Capture the cell that displays the provided text and extract its [x, y] central coordinate. 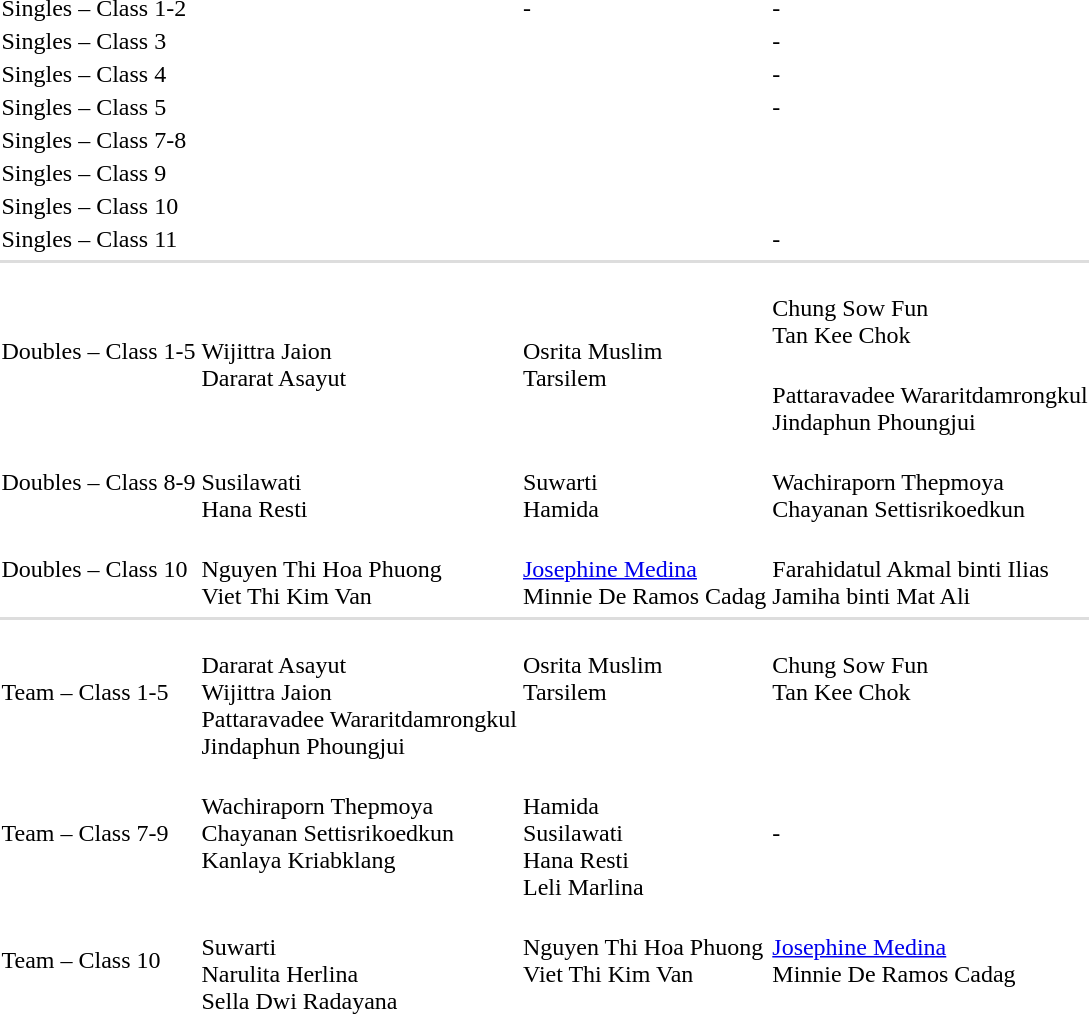
HamidaSusilawatiHana RestiLeli Marlina [644, 833]
Wijittra JaionDararat Asayut [359, 352]
Doubles – Class 8-9 [98, 482]
Josephine MedinaMinnie De Ramos Cadag [644, 569]
Singles – Class 10 [98, 206]
Farahidatul Akmal binti IliasJamiha binti Mat Ali [930, 569]
Singles – Class 5 [98, 107]
Dararat AsayutWijittra JaionPattaravadee WararitdamrongkulJindaphun Phoungjui [359, 692]
Singles – Class 7-8 [98, 140]
SusilawatiHana Resti [359, 482]
Doubles – Class 1-5 [98, 352]
Team – Class 7-9 [98, 833]
Pattaravadee WararitdamrongkulJindaphun Phoungjui [930, 395]
Nguyen Thi Hoa PhuongViet Thi Kim Van [359, 569]
Singles – Class 4 [98, 74]
Wachiraporn ThepmoyaChayanan Settisrikoedkun [930, 482]
Wachiraporn ThepmoyaChayanan SettisrikoedkunKanlaya Kriabklang [359, 833]
Singles – Class 3 [98, 41]
Singles – Class 11 [98, 239]
Team – Class 1-5 [98, 692]
Singles – Class 9 [98, 173]
SuwartiHamida [644, 482]
Doubles – Class 10 [98, 569]
